From the cell containing the given text, extract its center point as (x, y) coordinate. 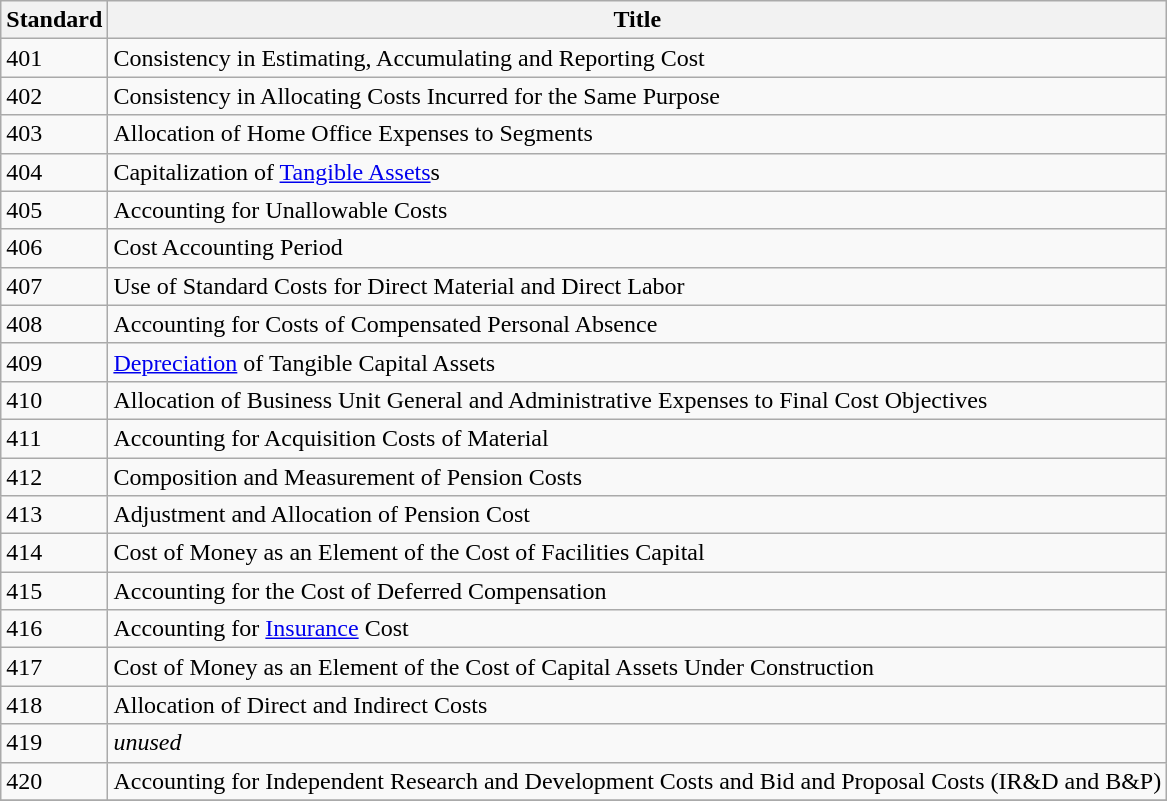
404 (54, 172)
Allocation of Home Office Expenses to Segments (638, 134)
410 (54, 400)
Consistency in Estimating, Accumulating and Reporting Cost (638, 58)
416 (54, 629)
419 (54, 743)
406 (54, 248)
Allocation of Business Unit General and Administrative Expenses to Final Cost Objectives (638, 400)
414 (54, 553)
Depreciation of Tangible Capital Assets (638, 362)
408 (54, 324)
Consistency in Allocating Costs Incurred for the Same Purpose (638, 96)
413 (54, 515)
Title (638, 20)
Accounting for Insurance Cost (638, 629)
411 (54, 438)
Cost of Money as an Element of the Cost of Facilities Capital (638, 553)
unused (638, 743)
409 (54, 362)
Accounting for Acquisition Costs of Material (638, 438)
Standard (54, 20)
412 (54, 477)
402 (54, 96)
401 (54, 58)
Accounting for the Cost of Deferred Compensation (638, 591)
Accounting for Independent Research and Development Costs and Bid and Proposal Costs (IR&D and B&P) (638, 781)
Accounting for Unallowable Costs (638, 210)
407 (54, 286)
417 (54, 667)
Allocation of Direct and Indirect Costs (638, 705)
Adjustment and Allocation of Pension Cost (638, 515)
420 (54, 781)
Cost Accounting Period (638, 248)
405 (54, 210)
Capitalization of Tangible Assetss (638, 172)
Accounting for Costs of Compensated Personal Absence (638, 324)
418 (54, 705)
Composition and Measurement of Pension Costs (638, 477)
415 (54, 591)
Cost of Money as an Element of the Cost of Capital Assets Under Construction (638, 667)
403 (54, 134)
Use of Standard Costs for Direct Material and Direct Labor (638, 286)
